Search for the cell housing the specified text and yield its [X, Y] center coordinate. 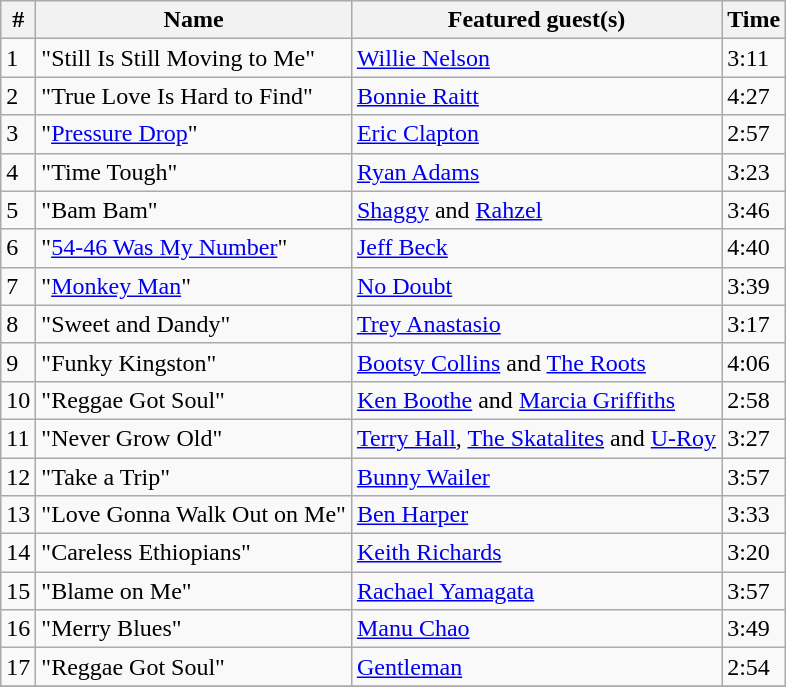
"Pressure Drop" [194, 134]
Terry Hall, The Skatalites and U-Roy [536, 438]
3:20 [754, 553]
3:49 [754, 629]
3:23 [754, 172]
1 [18, 58]
Ryan Adams [536, 172]
4 [18, 172]
Rachael Yamagata [536, 591]
2 [18, 96]
Time [754, 20]
2:57 [754, 134]
6 [18, 248]
Name [194, 20]
15 [18, 591]
Jeff Beck [536, 248]
3:33 [754, 515]
Keith Richards [536, 553]
"Monkey Man" [194, 286]
4:06 [754, 362]
Trey Anastasio [536, 324]
"54-46 Was My Number" [194, 248]
3:39 [754, 286]
"Sweet and Dandy" [194, 324]
3:46 [754, 210]
Eric Clapton [536, 134]
8 [18, 324]
"Careless Ethiopians" [194, 553]
"True Love Is Hard to Find" [194, 96]
Bunny Wailer [536, 477]
Ben Harper [536, 515]
4:40 [754, 248]
3 [18, 134]
"Never Grow Old" [194, 438]
Ken Boothe and Marcia Griffiths [536, 400]
"Blame on Me" [194, 591]
# [18, 20]
"Take a Trip" [194, 477]
No Doubt [536, 286]
7 [18, 286]
17 [18, 667]
"Love Gonna Walk Out on Me" [194, 515]
3:11 [754, 58]
9 [18, 362]
11 [18, 438]
Shaggy and Rahzel [536, 210]
12 [18, 477]
3:27 [754, 438]
Manu Chao [536, 629]
Bootsy Collins and The Roots [536, 362]
4:27 [754, 96]
"Merry Blues" [194, 629]
Willie Nelson [536, 58]
10 [18, 400]
3:17 [754, 324]
"Time Tough" [194, 172]
5 [18, 210]
2:58 [754, 400]
"Still Is Still Moving to Me" [194, 58]
"Bam Bam" [194, 210]
"Funky Kingston" [194, 362]
14 [18, 553]
Gentleman [536, 667]
Featured guest(s) [536, 20]
13 [18, 515]
2:54 [754, 667]
16 [18, 629]
Bonnie Raitt [536, 96]
